Pinpoint the cell where the given text exists, returning its (X, Y) midpoint coordinate. 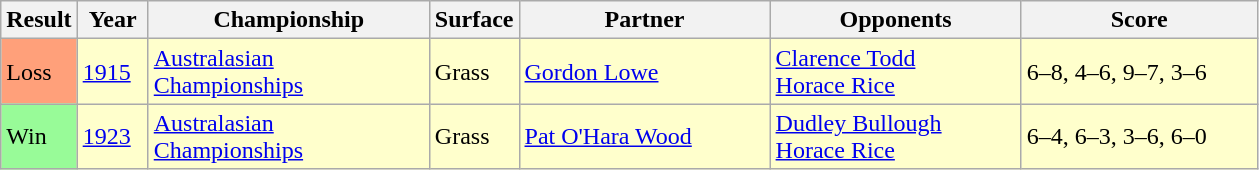
Dudley Bullough Horace Rice (896, 136)
Year (112, 20)
Pat O'Hara Wood (644, 136)
6–8, 4–6, 9–7, 3–6 (1139, 72)
Surface (474, 20)
6–4, 6–3, 3–6, 6–0 (1139, 136)
Partner (644, 20)
1923 (112, 136)
Win (39, 136)
Score (1139, 20)
Opponents (896, 20)
1915 (112, 72)
Loss (39, 72)
Clarence Todd Horace Rice (896, 72)
Result (39, 20)
Gordon Lowe (644, 72)
Championship (288, 20)
